Capture the cell that displays the provided text and extract its [x, y] central coordinate. 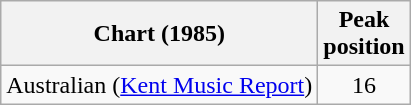
Peakposition [364, 34]
Australian (Kent Music Report) [160, 85]
16 [364, 85]
Chart (1985) [160, 34]
